Extract the [X, Y] coordinate from the center of the cell holding the provided text.  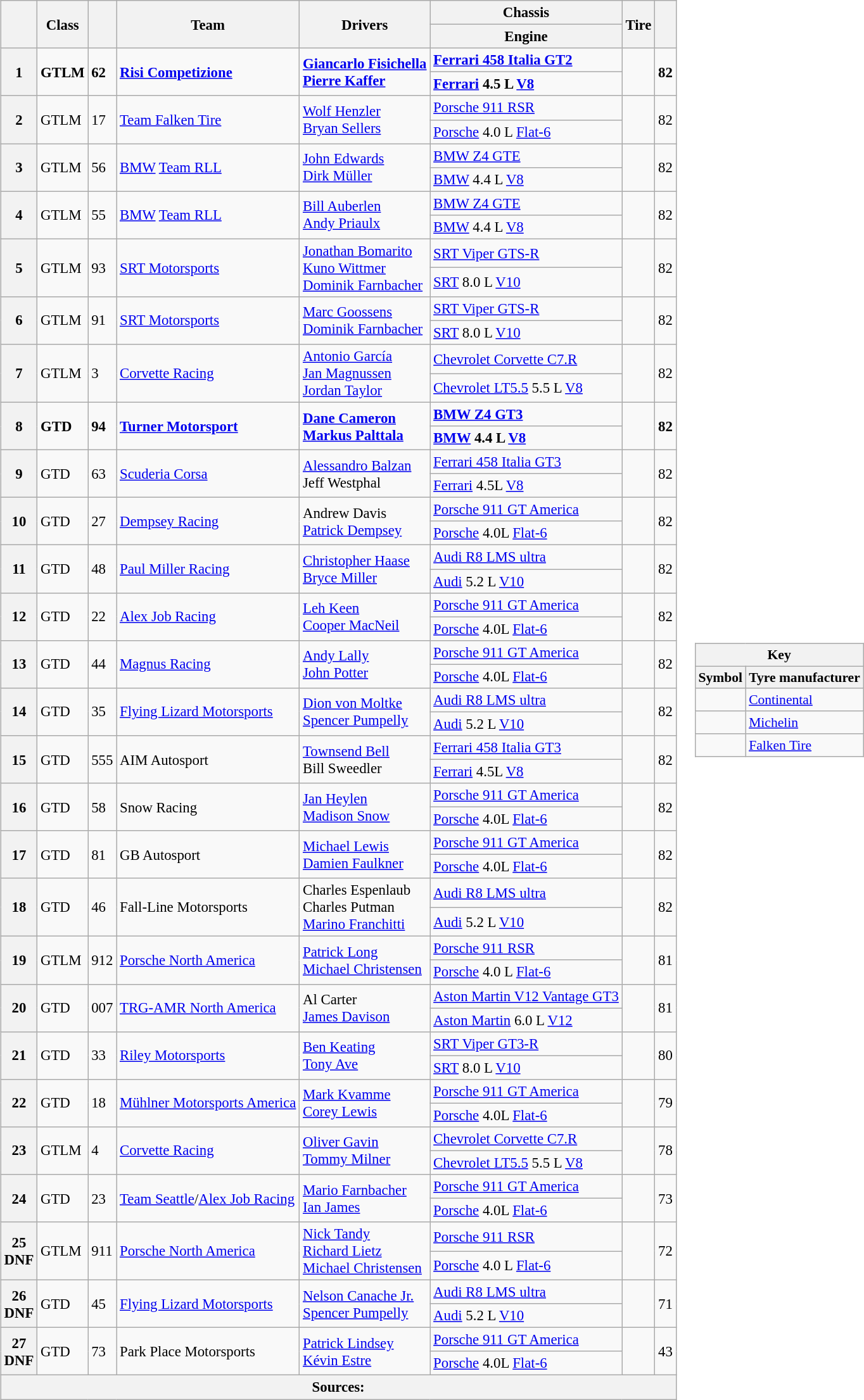
Charles Espenlaub Charles Putman Marino Franchitti [365, 907]
BMW Z4 GT3 [526, 414]
Ferrari 4.5 L V8 [526, 84]
Michael Lewis Damien Faulkner [365, 855]
GB Autosport [208, 855]
45 [103, 1304]
Nick Tandy Richard Lietz Michael Christensen [365, 1251]
48 [103, 569]
55 [103, 215]
25DNF [19, 1251]
27DNF [19, 1351]
Riley Motorsports [208, 1055]
Al Carter James Davison [365, 1008]
Marc Goossens Dominik Farnbacher [365, 320]
555 [103, 760]
Fall-Line Motorsports [208, 907]
14 [19, 712]
5 [19, 268]
Christopher Haase Bryce Miller [365, 569]
93 [103, 268]
80 [665, 1055]
43 [665, 1351]
78 [665, 1151]
Chassis [526, 13]
Magnus Racing [208, 664]
11 [19, 569]
Dempsey Racing [208, 522]
Andrew Davis Patrick Dempsey [365, 522]
20 [19, 1008]
1 [19, 72]
Team Seattle/Alex Job Racing [208, 1198]
Oliver Gavin Tommy Milner [365, 1151]
Bill Auberlen Andy Priaulx [365, 215]
58 [103, 807]
Alex Job Racing [208, 617]
63 [103, 474]
91 [103, 320]
Ben Keating Tony Ave [365, 1055]
007 [103, 1008]
79 [665, 1103]
Drivers [365, 24]
Key [779, 655]
19 [19, 960]
56 [103, 167]
72 [665, 1251]
33 [103, 1055]
9 [19, 474]
Ferrari 458 Italia GT2 [526, 60]
8 [19, 426]
Mühlner Motorsports America [208, 1103]
2 [19, 119]
Class [63, 24]
Sources: [338, 1387]
Andy Lally John Potter [365, 664]
16 [19, 807]
12 [19, 617]
Tire [638, 24]
26DNF [19, 1304]
TRG-AMR North America [208, 1008]
911 [103, 1251]
46 [103, 907]
Tyre manufacturer [804, 678]
Turner Motorsport [208, 426]
Townsend Bell Bill Sweedler [365, 760]
Leh Keen Cooper MacNeil [365, 617]
27 [103, 522]
10 [19, 522]
Jan Heylen Madison Snow [365, 807]
Wolf Henzler Bryan Sellers [365, 119]
Aston Martin 6.0 L V12 [526, 1020]
62 [103, 72]
Patrick Lindsey Kévin Estre [365, 1351]
SRT Viper GT3-R [526, 1044]
24 [19, 1198]
Mark Kvamme Corey Lewis [365, 1103]
Park Place Motorsports [208, 1351]
AIM Autosport [208, 760]
Giancarlo Fisichella Pierre Kaffer [365, 72]
Paul Miller Racing [208, 569]
6 [19, 320]
94 [103, 426]
Dion von Moltke Spencer Pumpelly [365, 712]
7 [19, 374]
Continental [804, 700]
Antonio García Jan Magnussen Jordan Taylor [365, 374]
Engine [526, 37]
Team Falken Tire [208, 119]
Risi Competizione [208, 72]
Alessandro Balzan Jeff Westphal [365, 474]
13 [19, 664]
Mario Farnbacher Ian James [365, 1198]
44 [103, 664]
Jonathan Bomarito Kuno Wittmer Dominik Farnbacher [365, 268]
John Edwards Dirk Müller [365, 167]
Patrick Long Michael Christensen [365, 960]
Falken Tire [804, 745]
Michelin [804, 722]
71 [665, 1304]
Symbol [720, 678]
Team [208, 24]
Nelson Canache Jr. Spencer Pumpelly [365, 1304]
Snow Racing [208, 807]
35 [103, 712]
912 [103, 960]
Dane Cameron Markus Palttala [365, 426]
Aston Martin V12 Vantage GT3 [526, 996]
Scuderia Corsa [208, 474]
15 [19, 760]
21 [19, 1055]
